From the cell containing the given text, extract its center point as (x, y) coordinate. 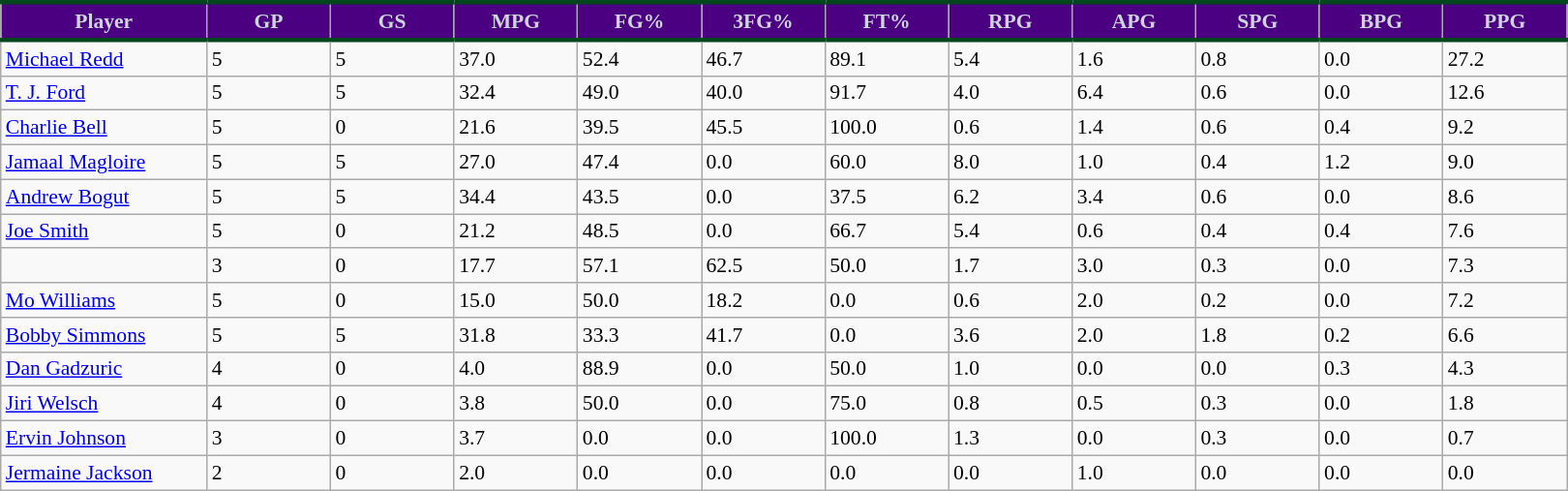
2 (269, 473)
4.3 (1505, 369)
17.7 (516, 266)
Player (105, 21)
1.2 (1381, 163)
3.6 (1010, 335)
Jermaine Jackson (105, 473)
45.5 (763, 128)
1.4 (1134, 128)
Michael Redd (105, 58)
9.0 (1505, 163)
APG (1134, 21)
8.0 (1010, 163)
12.6 (1505, 93)
57.1 (640, 266)
GS (392, 21)
3.0 (1134, 266)
3.8 (516, 404)
3FG% (763, 21)
FT% (887, 21)
7.3 (1505, 266)
18.2 (763, 300)
91.7 (887, 93)
FG% (640, 21)
27.2 (1505, 58)
Dan Gadzuric (105, 369)
6.4 (1134, 93)
Mo Williams (105, 300)
89.1 (887, 58)
37.0 (516, 58)
1.7 (1010, 266)
32.4 (516, 93)
60.0 (887, 163)
7.6 (1505, 231)
52.4 (640, 58)
T. J. Ford (105, 93)
41.7 (763, 335)
Andrew Bogut (105, 197)
49.0 (640, 93)
62.5 (763, 266)
7.2 (1505, 300)
43.5 (640, 197)
Bobby Simmons (105, 335)
66.7 (887, 231)
Jamaal Magloire (105, 163)
21.6 (516, 128)
8.6 (1505, 197)
MPG (516, 21)
27.0 (516, 163)
RPG (1010, 21)
1.6 (1134, 58)
BPG (1381, 21)
31.8 (516, 335)
88.9 (640, 369)
0.5 (1134, 404)
75.0 (887, 404)
GP (269, 21)
34.4 (516, 197)
9.2 (1505, 128)
46.7 (763, 58)
3.7 (516, 439)
33.3 (640, 335)
Jiri Welsch (105, 404)
Joe Smith (105, 231)
47.4 (640, 163)
PPG (1505, 21)
6.6 (1505, 335)
39.5 (640, 128)
40.0 (763, 93)
15.0 (516, 300)
1.3 (1010, 439)
SPG (1257, 21)
0.7 (1505, 439)
Charlie Bell (105, 128)
37.5 (887, 197)
48.5 (640, 231)
3.4 (1134, 197)
Ervin Johnson (105, 439)
6.2 (1010, 197)
21.2 (516, 231)
